Scan for the cell matching the given text and deliver its (X, Y) coordinate at center. 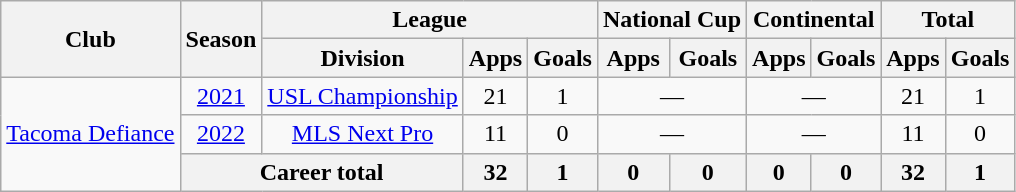
2022 (221, 134)
Season (221, 39)
2021 (221, 96)
MLS Next Pro (363, 134)
National Cup (672, 20)
Continental (814, 20)
Club (90, 39)
Division (363, 58)
Tacoma Defiance (90, 134)
USL Championship (363, 96)
Total (948, 20)
Career total (322, 172)
League (430, 20)
